Locate the cell with the specified text and output its [x, y] center coordinate. 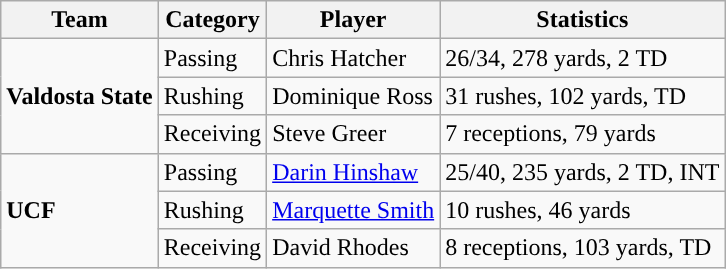
25/40, 235 yards, 2 TD, INT [582, 172]
UCF [80, 210]
Valdosta State [80, 96]
7 receptions, 79 yards [582, 134]
8 receptions, 103 yards, TD [582, 248]
26/34, 278 yards, 2 TD [582, 58]
Category [212, 20]
Darin Hinshaw [354, 172]
Marquette Smith [354, 210]
Steve Greer [354, 134]
Player [354, 20]
Team [80, 20]
31 rushes, 102 yards, TD [582, 96]
Chris Hatcher [354, 58]
Dominique Ross [354, 96]
Statistics [582, 20]
10 rushes, 46 yards [582, 210]
David Rhodes [354, 248]
